Detect which cell encompasses the target text, then output its [x, y] center coordinate. 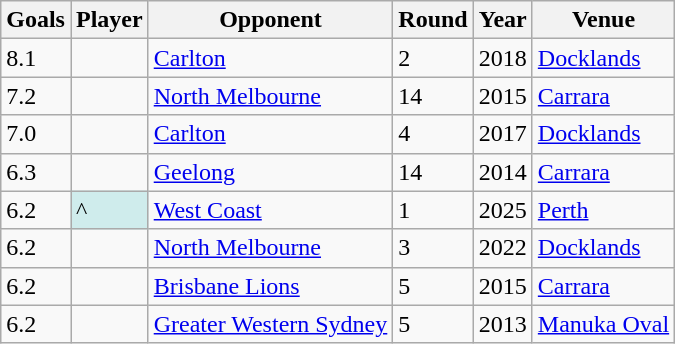
Goals [36, 20]
4 [433, 134]
West Coast [270, 210]
Greater Western Sydney [270, 324]
2025 [502, 210]
Year [502, 20]
Brisbane Lions [270, 286]
7.0 [36, 134]
2017 [502, 134]
Round [433, 20]
Manuka Oval [603, 324]
2022 [502, 248]
2013 [502, 324]
1 [433, 210]
Geelong [270, 172]
Venue [603, 20]
Perth [603, 210]
2018 [502, 58]
6.3 [36, 172]
2014 [502, 172]
2 [433, 58]
3 [433, 248]
7.2 [36, 96]
Player [109, 20]
Opponent [270, 20]
8.1 [36, 58]
^ [109, 210]
